Search for the cell housing the specified text and yield its (X, Y) center coordinate. 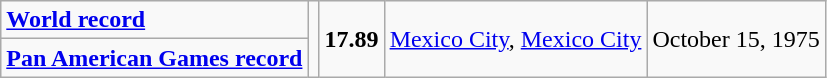
17.89 (352, 39)
Pan American Games record (154, 58)
Mexico City, Mexico City (516, 39)
World record (154, 20)
October 15, 1975 (736, 39)
